Detect which cell encompasses the target text, then output its [x, y] center coordinate. 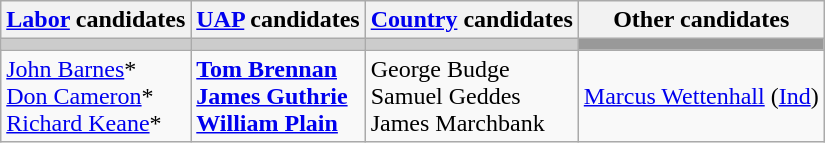
Tom BrennanJames GuthrieWilliam Plain [278, 96]
Labor candidates [96, 20]
John Barnes*Don Cameron*Richard Keane* [96, 96]
UAP candidates [278, 20]
George BudgeSamuel GeddesJames Marchbank [472, 96]
Country candidates [472, 20]
Other candidates [701, 20]
Marcus Wettenhall (Ind) [701, 96]
